Scan for the cell matching the given text and deliver its [X, Y] coordinate at center. 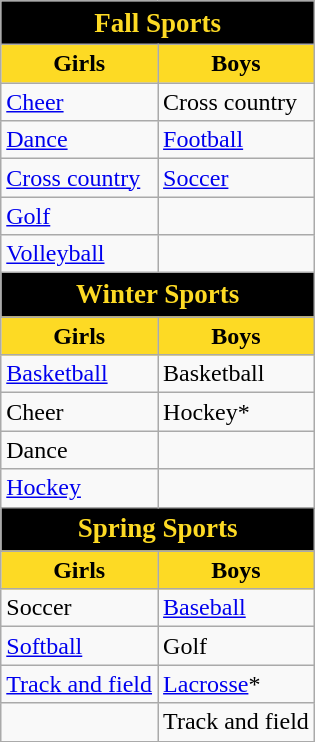
Hockey [80, 488]
Volleyball [80, 254]
Softball [80, 646]
Spring Sports [158, 529]
Fall Sports [158, 23]
Football [236, 140]
Baseball [236, 608]
Hockey* [236, 412]
Winter Sports [158, 295]
Lacrosse* [236, 684]
